Output the [X, Y] coordinate of the center of the cell containing the given text.  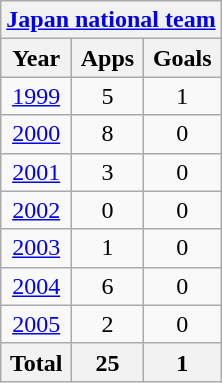
2001 [36, 172]
25 [108, 362]
1999 [36, 96]
Apps [108, 58]
Goals [182, 58]
Total [36, 362]
2002 [36, 210]
6 [108, 286]
3 [108, 172]
2005 [36, 324]
2 [108, 324]
Japan national team [111, 20]
8 [108, 134]
2004 [36, 286]
Year [36, 58]
2003 [36, 248]
2000 [36, 134]
5 [108, 96]
